Determine the [X, Y] coordinate at the center of the cell enclosing the given text.  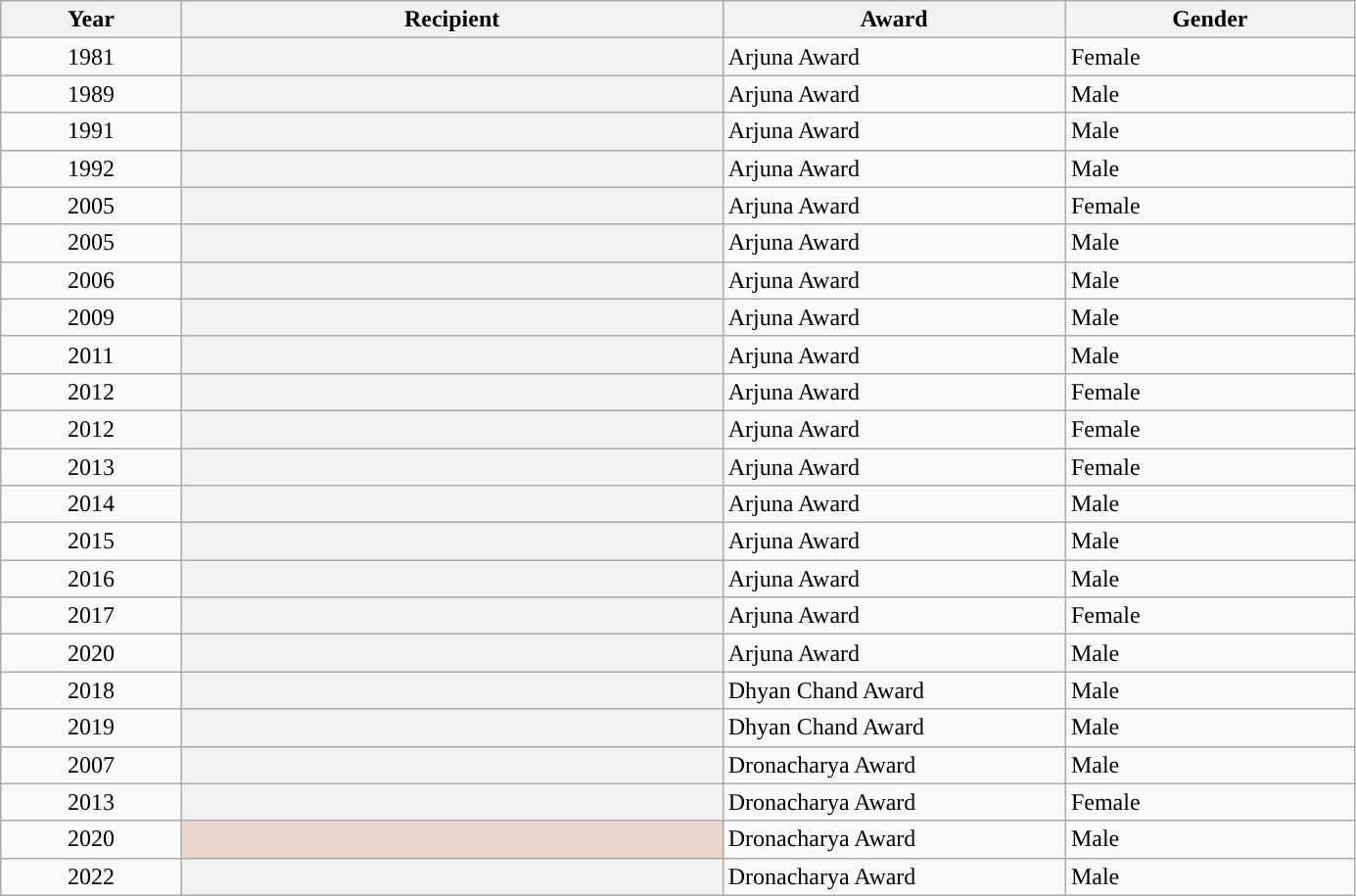
2018 [91, 690]
2007 [91, 765]
2009 [91, 317]
1991 [91, 131]
1989 [91, 94]
2011 [91, 354]
Recipient [452, 20]
Year [91, 20]
2014 [91, 504]
2022 [91, 876]
1992 [91, 168]
Award [894, 20]
2015 [91, 542]
2019 [91, 728]
2017 [91, 616]
1981 [91, 57]
2016 [91, 579]
Gender [1210, 20]
2006 [91, 280]
